Return (X, Y) of the center of cell containing provided text 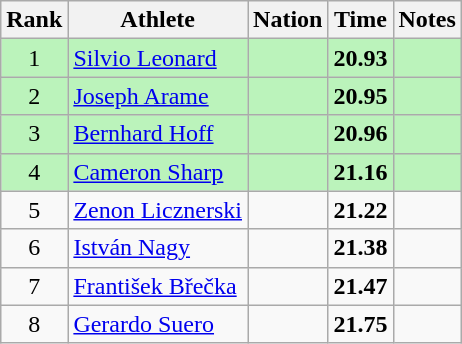
21.16 (360, 172)
2 (34, 96)
4 (34, 172)
István Nagy (158, 248)
Gerardo Suero (158, 324)
21.47 (360, 286)
Rank (34, 20)
1 (34, 58)
Notes (427, 20)
6 (34, 248)
7 (34, 286)
Time (360, 20)
5 (34, 210)
21.22 (360, 210)
Nation (288, 20)
21.75 (360, 324)
Cameron Sharp (158, 172)
3 (34, 134)
Bernhard Hoff (158, 134)
Zenon Licznerski (158, 210)
Silvio Leonard (158, 58)
20.96 (360, 134)
Athlete (158, 20)
Joseph Arame (158, 96)
21.38 (360, 248)
František Břečka (158, 286)
20.95 (360, 96)
20.93 (360, 58)
8 (34, 324)
